Capture the cell that displays the provided text and extract its (x, y) central coordinate. 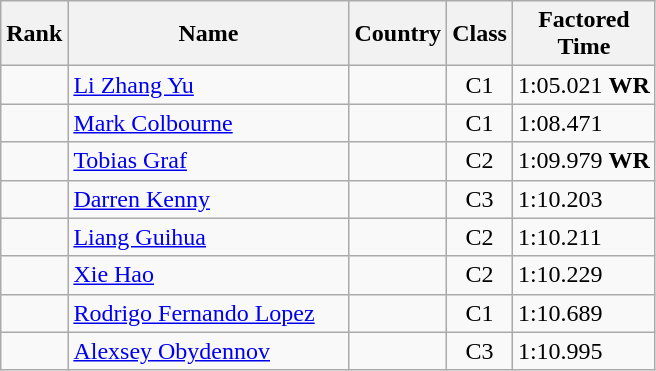
Li Zhang Yu (208, 85)
1:10.229 (584, 275)
1:08.471 (584, 123)
Liang Guihua (208, 237)
Rank (34, 34)
1:10.203 (584, 199)
Alexsey Obydennov (208, 351)
1:09.979 WR (584, 161)
1:10.689 (584, 313)
Mark Colbourne (208, 123)
1:10.995 (584, 351)
Darren Kenny (208, 199)
Tobias Graf (208, 161)
Country (398, 34)
Rodrigo Fernando Lopez (208, 313)
1:10.211 (584, 237)
Name (208, 34)
Xie Hao (208, 275)
Class (480, 34)
FactoredTime (584, 34)
1:05.021 WR (584, 85)
